Return [X, Y] of the center of cell containing provided text 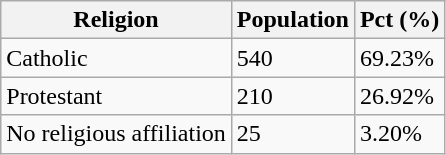
Population [292, 20]
26.92% [399, 96]
Protestant [116, 96]
Catholic [116, 58]
No religious affiliation [116, 134]
Religion [116, 20]
Pct (%) [399, 20]
540 [292, 58]
210 [292, 96]
25 [292, 134]
3.20% [399, 134]
69.23% [399, 58]
